Find where the given text appears and provide that cell's center as [x, y] coordinate. 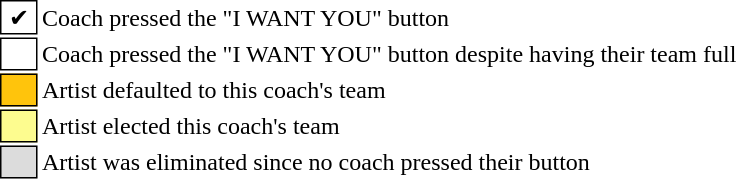
✔ [19, 17]
